Extract the (X, Y) coordinate from the center of the cell holding the provided text.  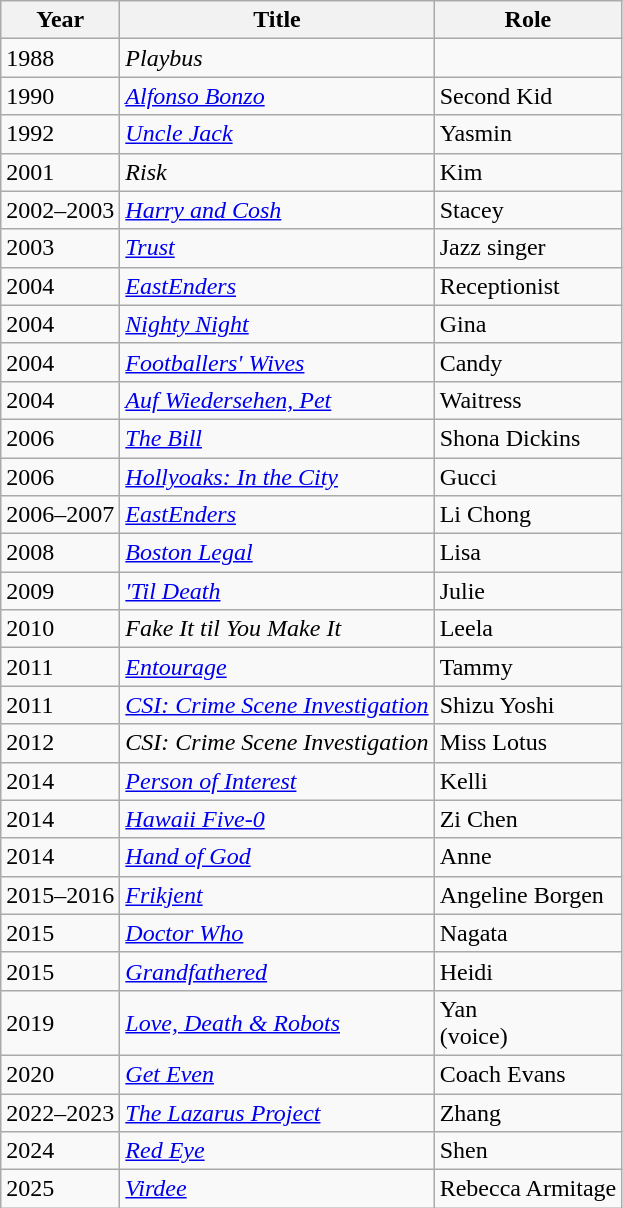
Footballers' Wives (277, 362)
Role (528, 20)
Li Chong (528, 515)
1990 (60, 96)
Julie (528, 591)
2022–2023 (60, 1113)
Yasmin (528, 134)
Shona Dickins (528, 438)
Kelli (528, 781)
Rebecca Armitage (528, 1189)
2008 (60, 553)
Hand of God (277, 857)
Boston Legal (277, 553)
'Til Death (277, 591)
Harry and Cosh (277, 210)
2025 (60, 1189)
Angeline Borgen (528, 895)
Shen (528, 1151)
Title (277, 20)
Auf Wiedersehen, Pet (277, 400)
Receptionist (528, 286)
The Bill (277, 438)
Lisa (528, 553)
Get Even (277, 1074)
Waitress (528, 400)
Fake It til You Make It (277, 629)
Trust (277, 248)
Alfonso Bonzo (277, 96)
Red Eye (277, 1151)
Frikjent (277, 895)
Miss Lotus (528, 743)
Yan (voice) (528, 1022)
Jazz singer (528, 248)
2024 (60, 1151)
Entourage (277, 667)
2015–2016 (60, 895)
1992 (60, 134)
The Lazarus Project (277, 1113)
Virdee (277, 1189)
Nagata (528, 933)
Grandfathered (277, 971)
Tammy (528, 667)
2006–2007 (60, 515)
2020 (60, 1074)
2009 (60, 591)
Kim (528, 172)
Risk (277, 172)
Hollyoaks: In the City (277, 477)
Uncle Jack (277, 134)
Person of Interest (277, 781)
Gina (528, 324)
Playbus (277, 58)
Shizu Yoshi (528, 705)
Nighty Night (277, 324)
2002–2003 (60, 210)
Year (60, 20)
2019 (60, 1022)
Doctor Who (277, 933)
Zi Chen (528, 819)
Second Kid (528, 96)
2010 (60, 629)
Leela (528, 629)
Hawaii Five-0 (277, 819)
Coach Evans (528, 1074)
1988 (60, 58)
Stacey (528, 210)
2001 (60, 172)
Heidi (528, 971)
Zhang (528, 1113)
Candy (528, 362)
Love, Death & Robots (277, 1022)
Gucci (528, 477)
2012 (60, 743)
2003 (60, 248)
Anne (528, 857)
